Pinpoint the cell where the given text exists, returning its [X, Y] midpoint coordinate. 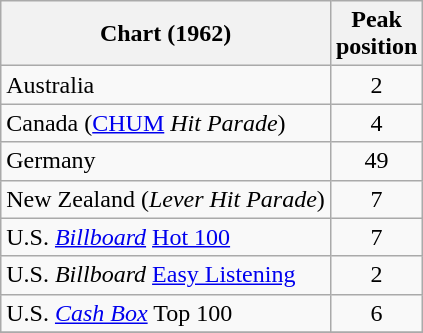
Canada (CHUM Hit Parade) [166, 123]
Australia [166, 85]
Germany [166, 161]
U.S. Cash Box Top 100 [166, 313]
New Zealand (Lever Hit Parade) [166, 199]
49 [376, 161]
U.S. Billboard Easy Listening [166, 275]
Chart (1962) [166, 34]
Peakposition [376, 34]
U.S. Billboard Hot 100 [166, 237]
4 [376, 123]
6 [376, 313]
